For the text-containing cell, return its midpoint in (X, Y) coordinate format. 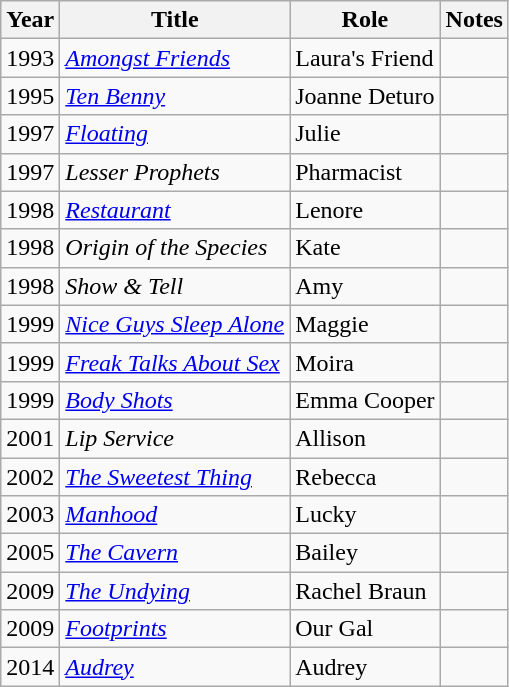
Show & Tell (175, 286)
Manhood (175, 515)
Rebecca (365, 477)
2005 (30, 553)
Role (365, 20)
Footprints (175, 629)
Lucky (365, 515)
Lip Service (175, 438)
Body Shots (175, 400)
2003 (30, 515)
2002 (30, 477)
The Sweetest Thing (175, 477)
2001 (30, 438)
Ten Benny (175, 96)
Kate (365, 248)
Joanne Deturo (365, 96)
Lesser Prophets (175, 172)
Floating (175, 134)
1993 (30, 58)
Lenore (365, 210)
Notes (474, 20)
Allison (365, 438)
Nice Guys Sleep Alone (175, 324)
The Undying (175, 591)
Laura's Friend (365, 58)
Maggie (365, 324)
Freak Talks About Sex (175, 362)
Restaurant (175, 210)
Bailey (365, 553)
Origin of the Species (175, 248)
Rachel Braun (365, 591)
Moira (365, 362)
1995 (30, 96)
Our Gal (365, 629)
Pharmacist (365, 172)
The Cavern (175, 553)
Emma Cooper (365, 400)
Amy (365, 286)
Year (30, 20)
Amongst Friends (175, 58)
2014 (30, 667)
Title (175, 20)
Julie (365, 134)
